Extract the [x, y] coordinate from the center of the cell holding the provided text.  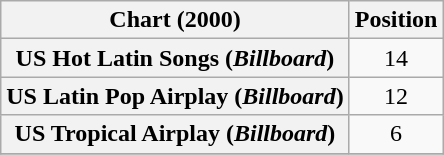
US Tropical Airplay (Billboard) [175, 134]
14 [396, 58]
12 [396, 96]
6 [396, 134]
US Hot Latin Songs (Billboard) [175, 58]
US Latin Pop Airplay (Billboard) [175, 96]
Chart (2000) [175, 20]
Position [396, 20]
